Detect which cell encompasses the target text, then output its (X, Y) center coordinate. 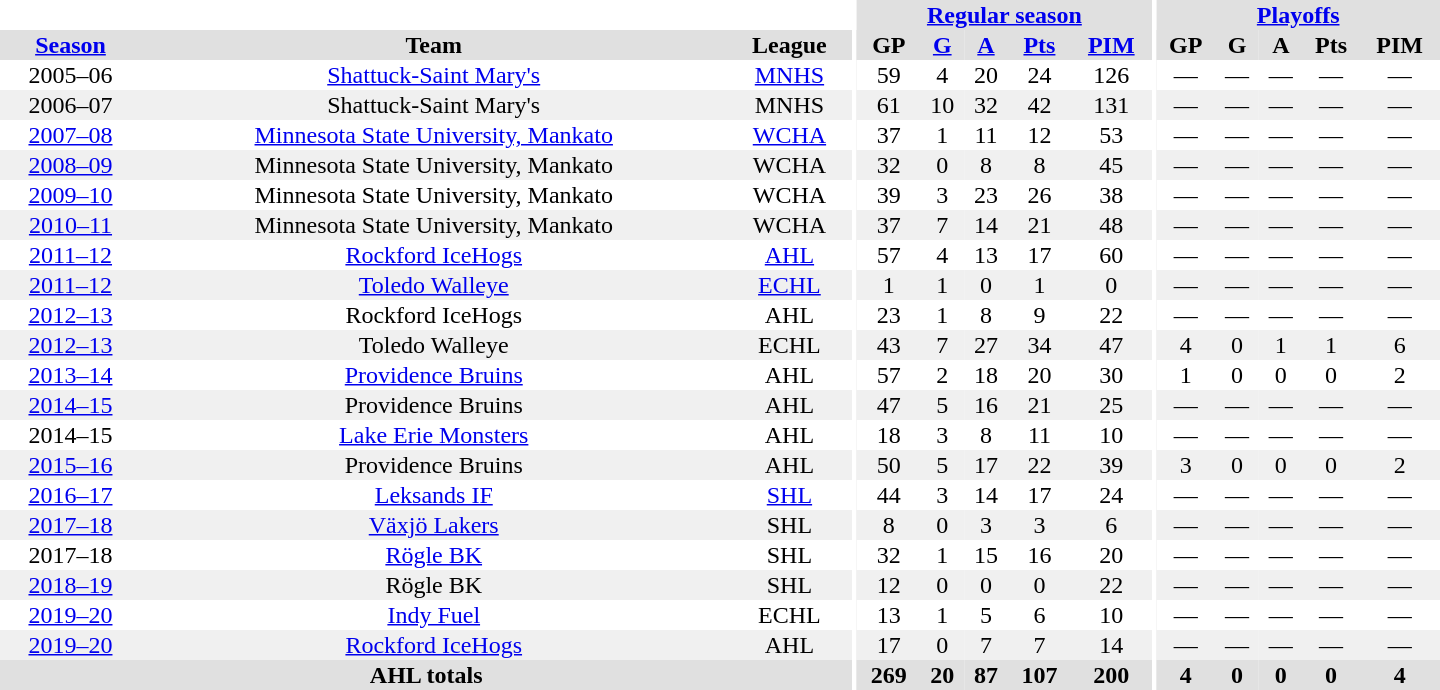
Playoffs (1298, 15)
50 (888, 465)
38 (1111, 195)
Lake Erie Monsters (434, 435)
59 (888, 75)
48 (1111, 225)
43 (888, 345)
Indy Fuel (434, 615)
2010–11 (70, 225)
Regular season (1004, 15)
42 (1040, 105)
2015–16 (70, 465)
45 (1111, 165)
2007–08 (70, 135)
61 (888, 105)
2006–07 (70, 105)
Växjö Lakers (434, 525)
15 (986, 555)
269 (888, 675)
34 (1040, 345)
2018–19 (70, 585)
Season (70, 45)
AHL totals (426, 675)
2016–17 (70, 495)
League (790, 45)
30 (1111, 375)
2013–14 (70, 375)
44 (888, 495)
126 (1111, 75)
131 (1111, 105)
26 (1040, 195)
25 (1111, 405)
9 (1040, 315)
53 (1111, 135)
60 (1111, 255)
Leksands IF (434, 495)
2009–10 (70, 195)
Team (434, 45)
2005–06 (70, 75)
2008–09 (70, 165)
87 (986, 675)
200 (1111, 675)
27 (986, 345)
107 (1040, 675)
